From the cell containing the given text, extract its center point as [X, Y] coordinate. 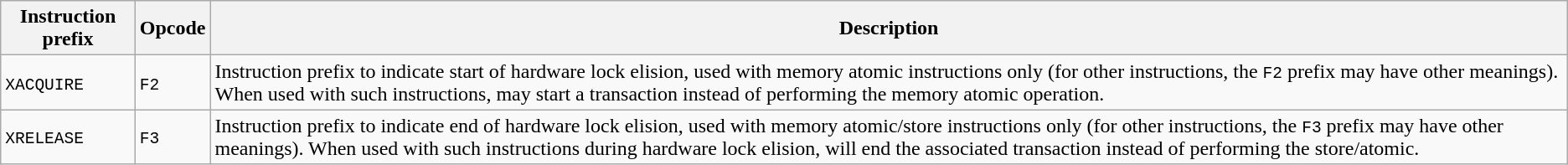
F2 [173, 82]
Opcode [173, 28]
F3 [173, 137]
XRELEASE [68, 137]
Description [889, 28]
XACQUIRE [68, 82]
Instruction prefix [68, 28]
